Identify which cell holds the provided text, then report its [x, y] central coordinate. 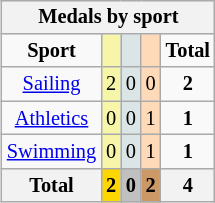
Sailing [52, 84]
4 [188, 185]
Athletics [52, 118]
Sport [52, 51]
Medals by sport [108, 17]
Swimming [52, 152]
